Extract the [x, y] coordinate from the center of the cell holding the provided text.  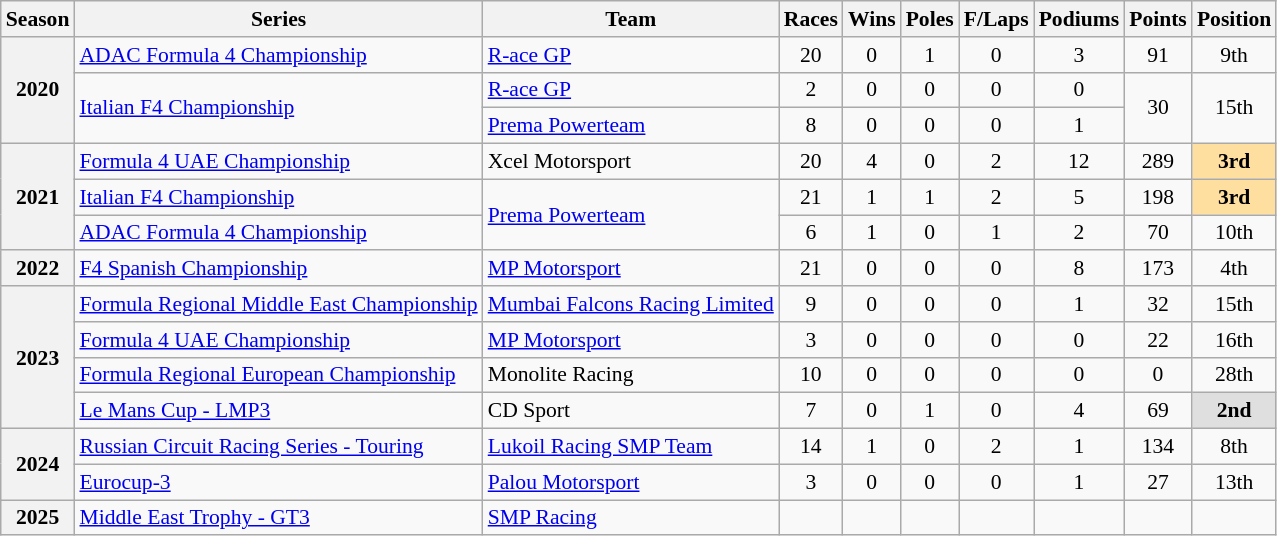
4th [1234, 269]
F/Laps [996, 19]
Position [1234, 19]
Eurocup-3 [278, 482]
Middle East Trophy - GT3 [278, 518]
F4 Spanish Championship [278, 269]
12 [1080, 162]
Poles [930, 19]
30 [1158, 108]
2022 [38, 269]
10th [1234, 233]
Le Mans Cup - LMP3 [278, 411]
14 [811, 447]
9 [811, 304]
13th [1234, 482]
Formula Regional European Championship [278, 375]
Wins [872, 19]
10 [811, 375]
Mumbai Falcons Racing Limited [631, 304]
Season [38, 19]
CD Sport [631, 411]
32 [1158, 304]
28th [1234, 375]
Points [1158, 19]
2020 [38, 90]
2023 [38, 357]
7 [811, 411]
Monolite Racing [631, 375]
198 [1158, 197]
2025 [38, 518]
91 [1158, 55]
2021 [38, 198]
2024 [38, 464]
8th [1234, 447]
2nd [1234, 411]
5 [1080, 197]
289 [1158, 162]
69 [1158, 411]
SMP Racing [631, 518]
Series [278, 19]
70 [1158, 233]
Team [631, 19]
Palou Motorsport [631, 482]
Podiums [1080, 19]
173 [1158, 269]
134 [1158, 447]
Lukoil Racing SMP Team [631, 447]
6 [811, 233]
27 [1158, 482]
9th [1234, 55]
Russian Circuit Racing Series - Touring [278, 447]
Xcel Motorsport [631, 162]
22 [1158, 340]
Races [811, 19]
16th [1234, 340]
Formula Regional Middle East Championship [278, 304]
